Determine the (x, y) coordinate at the center of the cell enclosing the given text.  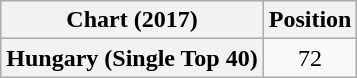
Chart (2017) (132, 20)
72 (310, 58)
Hungary (Single Top 40) (132, 58)
Position (310, 20)
